Output the [X, Y] coordinate of the center of the cell containing the given text.  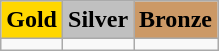
Bronze [176, 20]
Silver [98, 20]
Gold [32, 20]
